Return [x, y] of the center of cell containing provided text 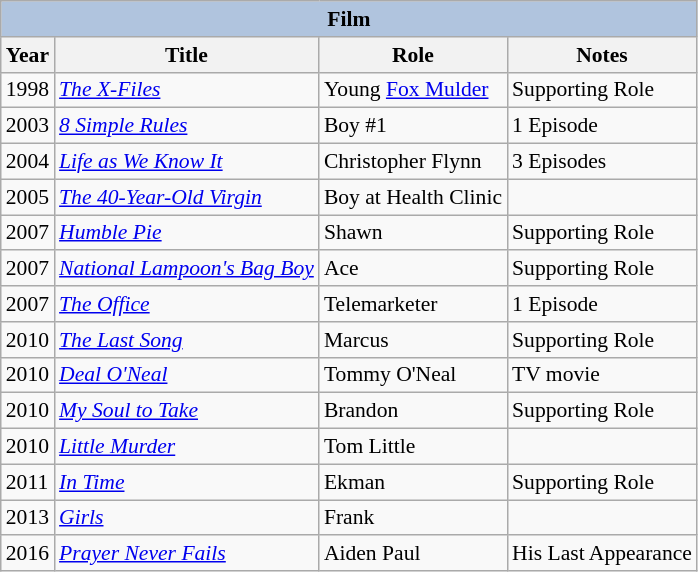
The Last Song [186, 340]
Boy #1 [413, 126]
Boy at Health Clinic [413, 197]
Ace [413, 269]
1998 [28, 90]
Title [186, 55]
In Time [186, 482]
National Lampoon's Bag Boy [186, 269]
Brandon [413, 411]
Year [28, 55]
Tom Little [413, 447]
His Last Appearance [602, 554]
8 Simple Rules [186, 126]
2005 [28, 197]
Frank [413, 518]
Marcus [413, 340]
Aiden Paul [413, 554]
2013 [28, 518]
Humble Pie [186, 233]
The Office [186, 304]
Notes [602, 55]
The 40-Year-Old Virgin [186, 197]
Ekman [413, 482]
3 Episodes [602, 162]
Little Murder [186, 447]
The X-Files [186, 90]
Prayer Never Fails [186, 554]
2011 [28, 482]
Girls [186, 518]
2016 [28, 554]
Young Fox Mulder [413, 90]
TV movie [602, 375]
My Soul to Take [186, 411]
2004 [28, 162]
Tommy O'Neal [413, 375]
Life as We Know It [186, 162]
2003 [28, 126]
Shawn [413, 233]
Telemarketer [413, 304]
Deal O'Neal [186, 375]
Film [349, 19]
Christopher Flynn [413, 162]
Role [413, 55]
